Search for the cell housing the specified text and yield its [X, Y] center coordinate. 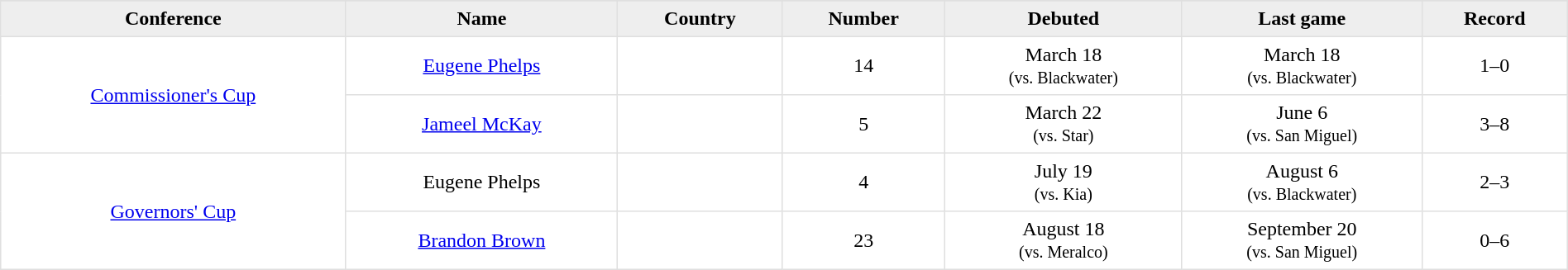
4 [863, 182]
0–6 [1494, 240]
5 [863, 124]
23 [863, 240]
14 [863, 65]
June 6(vs. San Miguel) [1302, 124]
2–3 [1494, 182]
March 22(vs. Star) [1064, 124]
Brandon Brown [481, 240]
Jameel McKay [481, 124]
August 6(vs. Blackwater) [1302, 182]
July 19(vs. Kia) [1064, 182]
Record [1494, 19]
Number [863, 19]
Last game [1302, 19]
1–0 [1494, 65]
Debuted [1064, 19]
Conference [174, 19]
Commissioner's Cup [174, 94]
Country [700, 19]
August 18(vs. Meralco) [1064, 240]
September 20(vs. San Miguel) [1302, 240]
Name [481, 19]
3–8 [1494, 124]
Governors' Cup [174, 211]
